Extract the (X, Y) coordinate from the center of the cell holding the provided text.  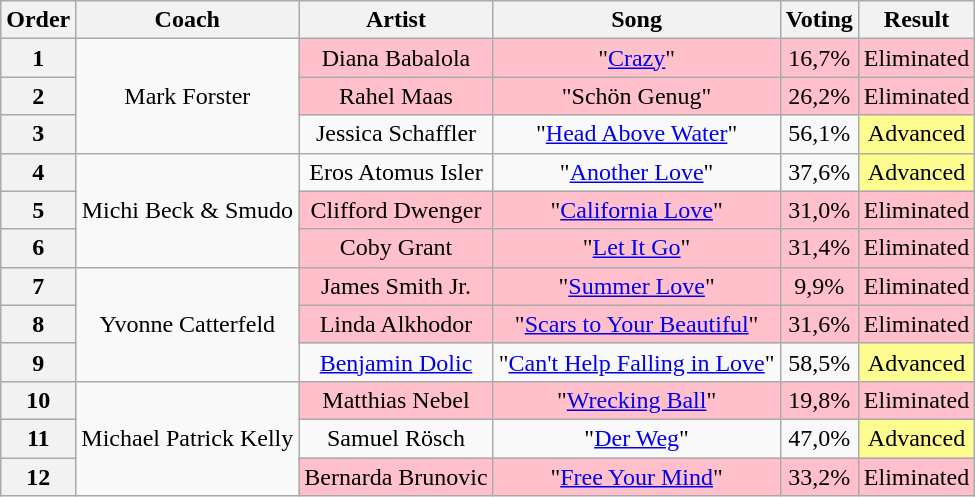
9,9% (819, 286)
31,0% (819, 210)
Coach (188, 20)
31,6% (819, 324)
Artist (396, 20)
Jessica Schaffler (396, 134)
7 (38, 286)
Order (38, 20)
Bernarda Brunovic (396, 477)
Mark Forster (188, 96)
8 (38, 324)
Coby Grant (396, 248)
"Crazy" (636, 58)
26,2% (819, 96)
James Smith Jr. (396, 286)
33,2% (819, 477)
1 (38, 58)
58,5% (819, 362)
"Schön Genug" (636, 96)
Matthias Nebel (396, 400)
5 (38, 210)
"Scars to Your Beautiful" (636, 324)
Eros Atomus Isler (396, 172)
"Summer Love" (636, 286)
37,6% (819, 172)
Michi Beck & Smudo (188, 210)
10 (38, 400)
3 (38, 134)
"Der Weg" (636, 438)
9 (38, 362)
Result (916, 20)
6 (38, 248)
Clifford Dwenger (396, 210)
Song (636, 20)
4 (38, 172)
"California Love" (636, 210)
2 (38, 96)
"Wrecking Ball" (636, 400)
19,8% (819, 400)
Benjamin Dolic (396, 362)
Linda Alkhodor (396, 324)
31,4% (819, 248)
Rahel Maas (396, 96)
Diana Babalola (396, 58)
"Free Your Mind" (636, 477)
"Head Above Water" (636, 134)
16,7% (819, 58)
Voting (819, 20)
"Can't Help Falling in Love" (636, 362)
47,0% (819, 438)
12 (38, 477)
Yvonne Catterfeld (188, 324)
11 (38, 438)
56,1% (819, 134)
"Another Love" (636, 172)
Samuel Rösch (396, 438)
"Let It Go" (636, 248)
Michael Patrick Kelly (188, 438)
